From the cell containing the given text, extract its center point as [x, y] coordinate. 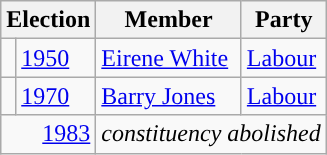
Member [169, 20]
Eirene White [169, 58]
Election [48, 20]
1970 [56, 96]
1983 [48, 134]
constituency abolished [211, 134]
1950 [56, 58]
Barry Jones [169, 96]
Party [284, 20]
